Provide the [X, Y] coordinate of the cell's center where the given text is located.  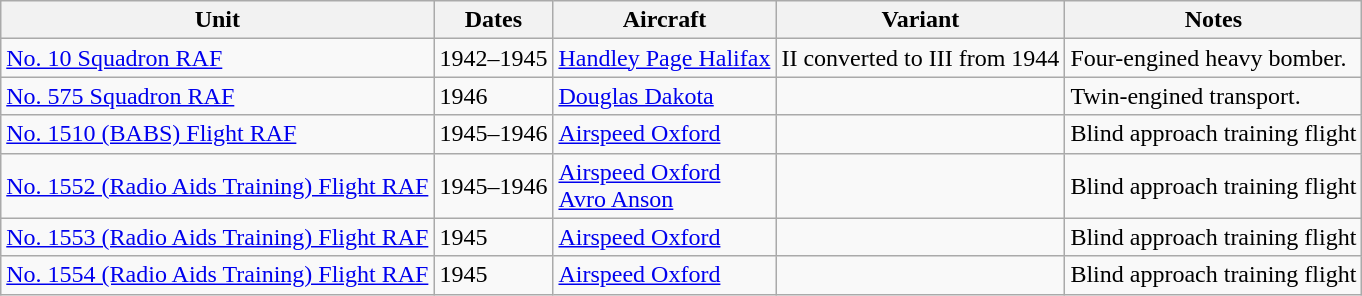
Four-engined heavy bomber. [1214, 58]
Variant [920, 20]
Unit [218, 20]
Dates [494, 20]
No. 1553 (Radio Aids Training) Flight RAF [218, 237]
II converted to III from 1944 [920, 58]
1942–1945 [494, 58]
No. 1510 (BABS) Flight RAF [218, 134]
No. 1552 (Radio Aids Training) Flight RAF [218, 186]
No. 10 Squadron RAF [218, 58]
Twin-engined transport. [1214, 96]
No. 575 Squadron RAF [218, 96]
Handley Page Halifax [664, 58]
1946 [494, 96]
Aircraft [664, 20]
No. 1554 (Radio Aids Training) Flight RAF [218, 275]
Douglas Dakota [664, 96]
Airspeed OxfordAvro Anson [664, 186]
Notes [1214, 20]
